Scan for the cell matching the given text and deliver its (X, Y) coordinate at center. 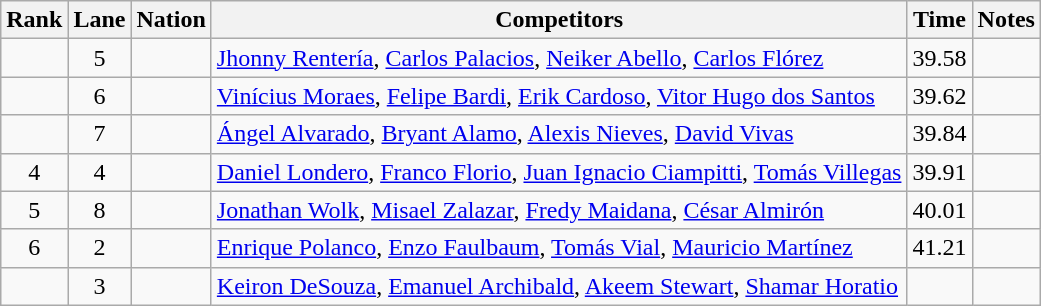
Jonathan Wolk, Misael Zalazar, Fredy Maidana, César Almirón (559, 210)
39.84 (940, 134)
Keiron DeSouza, Emanuel Archibald, Akeem Stewart, Shamar Horatio (559, 286)
40.01 (940, 210)
39.91 (940, 172)
Ángel Alvarado, Bryant Alamo, Alexis Nieves, David Vivas (559, 134)
41.21 (940, 248)
39.58 (940, 58)
8 (100, 210)
Nation (171, 20)
Enrique Polanco, Enzo Faulbaum, Tomás Vial, Mauricio Martínez (559, 248)
Daniel Londero, Franco Florio, Juan Ignacio Ciampitti, Tomás Villegas (559, 172)
Jhonny Rentería, Carlos Palacios, Neiker Abello, Carlos Flórez (559, 58)
3 (100, 286)
Time (940, 20)
2 (100, 248)
Lane (100, 20)
7 (100, 134)
Rank (34, 20)
39.62 (940, 96)
Competitors (559, 20)
Vinícius Moraes, Felipe Bardi, Erik Cardoso, Vitor Hugo dos Santos (559, 96)
Notes (1006, 20)
